Determine the (x, y) coordinate at the center of the cell enclosing the given text.  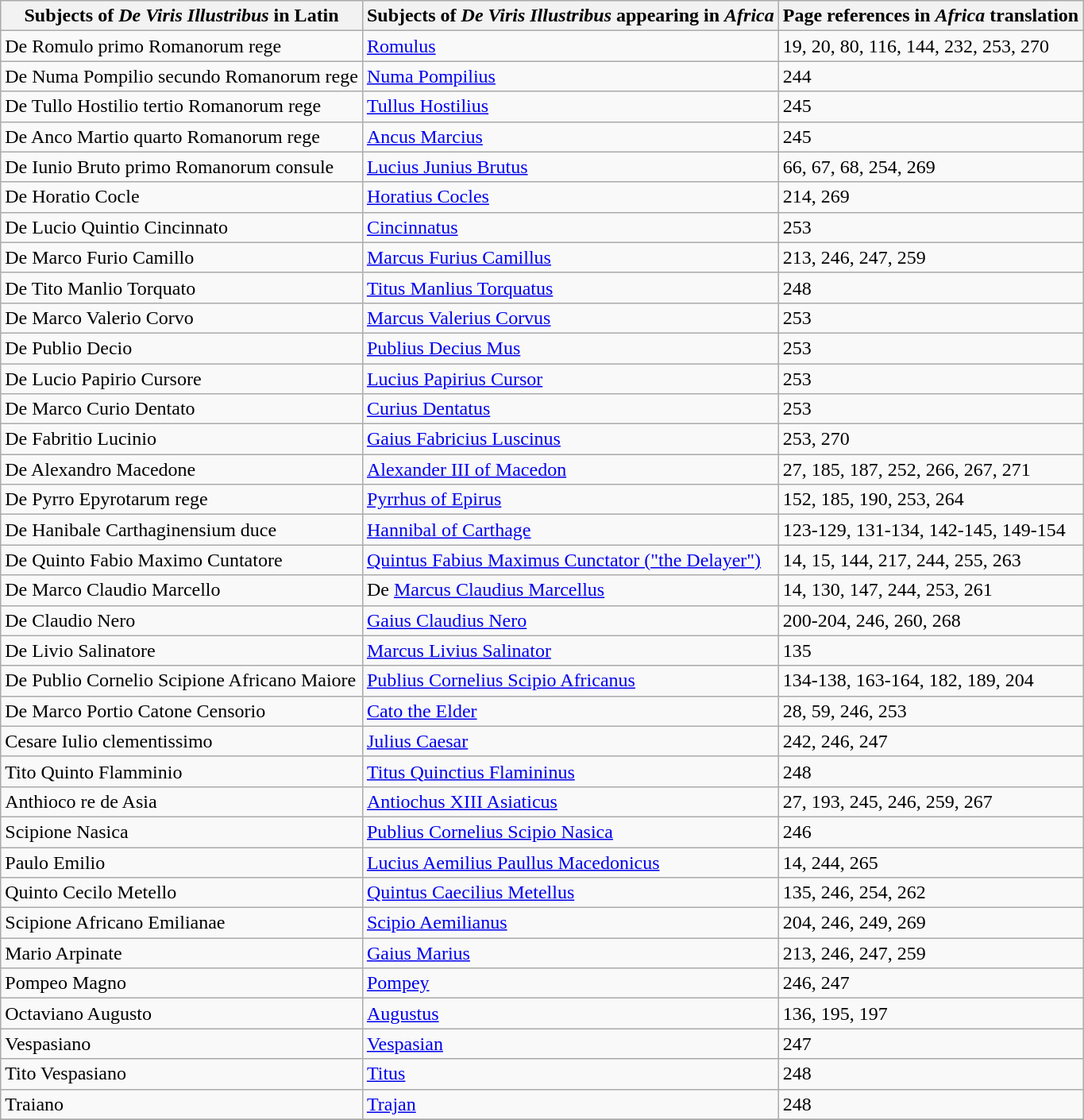
134-138, 163-164, 182, 189, 204 (931, 681)
De Tito Manlio Torquato (182, 288)
De Marcus Claudius Marcellus (570, 590)
Scipione Africano Emilianae (182, 923)
Page references in Africa translation (931, 16)
Vespasian (570, 1044)
De Claudio Nero (182, 620)
De Marco Claudio Marcello (182, 590)
Pompeo Magno (182, 983)
Augustus (570, 1014)
Subjects of De Viris Illustribus appearing in Africa (570, 16)
De Anco Martio quarto Romanorum rege (182, 137)
Tito Vespasiano (182, 1074)
Pyrrhus of Epirus (570, 500)
Cesare Iulio clementissimo (182, 741)
14, 244, 265 (931, 862)
Tullus Hostilius (570, 106)
De Numa Pompilio secundo Romanorum rege (182, 76)
Gaius Claudius Nero (570, 620)
De Romulo primo Romanorum rege (182, 46)
De Marco Curio Dentato (182, 409)
247 (931, 1044)
Publius Decius Mus (570, 348)
De Tullo Hostilio tertio Romanorum rege (182, 106)
Quinto Cecilo Metello (182, 893)
De Pyrro Epyrotarum rege (182, 500)
De Marco Portio Catone Censorio (182, 711)
Publius Cornelius Scipio Nasica (570, 832)
Traiano (182, 1104)
19, 20, 80, 116, 144, 232, 253, 270 (931, 46)
Publius Cornelius Scipio Africanus (570, 681)
De Alexandro Macedone (182, 469)
Numa Pompilius (570, 76)
Gaius Fabricius Luscinus (570, 439)
De Lucio Quintio Cincinnato (182, 227)
De Marco Valerio Corvo (182, 318)
Quintus Fabius Maximus Cunctator ("the Delayer") (570, 560)
Julius Caesar (570, 741)
136, 195, 197 (931, 1014)
152, 185, 190, 253, 264 (931, 500)
De Livio Salinatore (182, 651)
204, 246, 249, 269 (931, 923)
200-204, 246, 260, 268 (931, 620)
Titus Quinctius Flamininus (570, 771)
66, 67, 68, 254, 269 (931, 167)
Trajan (570, 1104)
135 (931, 651)
28, 59, 246, 253 (931, 711)
253, 270 (931, 439)
Mario Arpinate (182, 953)
Tito Quinto Flamminio (182, 771)
Marcus Livius Salinator (570, 651)
135, 246, 254, 262 (931, 893)
Marcus Furius Camillus (570, 257)
Titus (570, 1074)
Titus Manlius Torquatus (570, 288)
Scipione Nasica (182, 832)
Lucius Papirius Cursor (570, 379)
Horatius Cocles (570, 197)
244 (931, 76)
Romulus (570, 46)
Ancus Marcius (570, 137)
De Quinto Fabio Maximo Cuntatore (182, 560)
De Publio Decio (182, 348)
Lucius Junius Brutus (570, 167)
Lucius Aemilius Paullus Macedonicus (570, 862)
De Marco Furio Camillo (182, 257)
Paulo Emilio (182, 862)
Vespasiano (182, 1044)
27, 185, 187, 252, 266, 267, 271 (931, 469)
De Hanibale Carthaginensium duce (182, 530)
123-129, 131-134, 142-145, 149-154 (931, 530)
Anthioco re de Asia (182, 801)
Alexander III of Macedon (570, 469)
Cato the Elder (570, 711)
214, 269 (931, 197)
De Publio Cornelio Scipione Africano Maiore (182, 681)
De Lucio Papirio Cursore (182, 379)
Pompey (570, 983)
Gaius Marius (570, 953)
Cincinnatus (570, 227)
Quintus Caecilius Metellus (570, 893)
Antiochus XIII Asiaticus (570, 801)
Curius Dentatus (570, 409)
14, 15, 144, 217, 244, 255, 263 (931, 560)
De Horatio Cocle (182, 197)
Subjects of De Viris Illustribus in Latin (182, 16)
246, 247 (931, 983)
De Fabritio Lucinio (182, 439)
27, 193, 245, 246, 259, 267 (931, 801)
242, 246, 247 (931, 741)
Marcus Valerius Corvus (570, 318)
De Iunio Bruto primo Romanorum consule (182, 167)
14, 130, 147, 244, 253, 261 (931, 590)
Scipio Aemilianus (570, 923)
Octaviano Augusto (182, 1014)
Hannibal of Carthage (570, 530)
246 (931, 832)
